Return [x, y] of the center of cell containing provided text 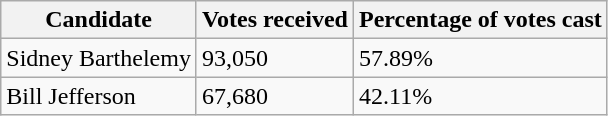
Percentage of votes cast [480, 20]
93,050 [274, 58]
57.89% [480, 58]
Sidney Barthelemy [99, 58]
Votes received [274, 20]
Candidate [99, 20]
42.11% [480, 96]
67,680 [274, 96]
Bill Jefferson [99, 96]
